Pinpoint the cell where the given text exists, returning its (x, y) midpoint coordinate. 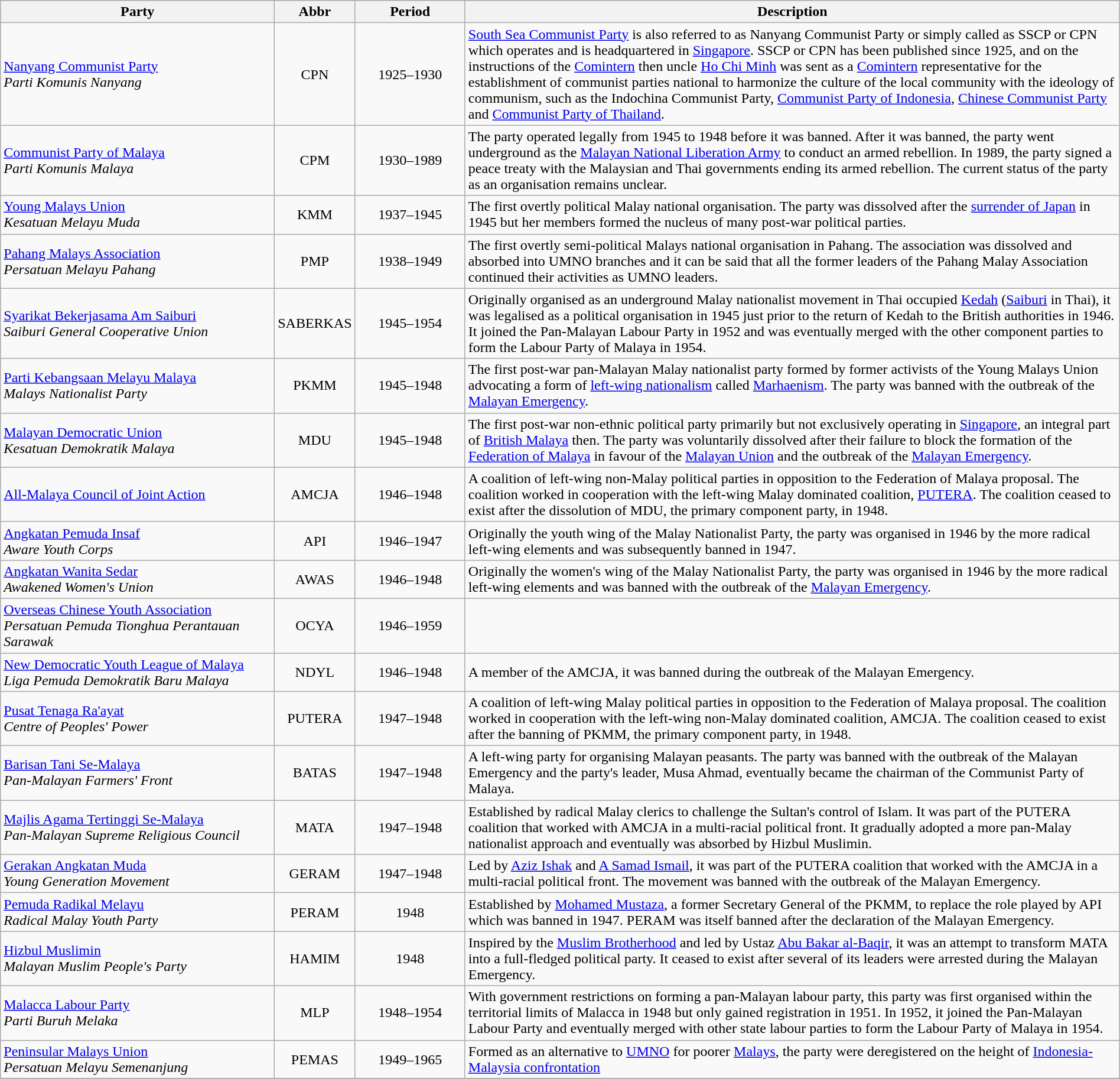
Angkatan Pemuda InsafAware Youth Corps (138, 541)
PERAM (315, 912)
All-Malaya Council of Joint Action (138, 494)
SABERKAS (315, 324)
1946–1947 (410, 541)
API (315, 541)
Nanyang Communist PartyParti Komunis Nanyang (138, 74)
GERAM (315, 874)
1949–1965 (410, 1060)
A member of the AMCJA, it was banned during the outbreak of the Malayan Emergency. (792, 672)
1945–1954 (410, 324)
NDYL (315, 672)
New Democratic Youth League of MalayaLiga Pemuda Demokratik Baru Malaya (138, 672)
Young Malays UnionKesatuan Melayu Muda (138, 215)
Gerakan Angkatan MudaYoung Generation Movement (138, 874)
MLP (315, 1013)
CPN (315, 74)
1930–1989 (410, 161)
Hizbul MusliminMalayan Muslim People's Party (138, 959)
AWAS (315, 579)
PMP (315, 261)
Pemuda Radikal MelayuRadical Malay Youth Party (138, 912)
AMCJA (315, 494)
Period (410, 12)
PUTERA (315, 719)
OCYA (315, 625)
1937–1945 (410, 215)
CPM (315, 161)
Abbr (315, 12)
Angkatan Wanita SedarAwakened Women's Union (138, 579)
1938–1949 (410, 261)
Barisan Tani Se-MalayaPan-Malayan Farmers' Front (138, 773)
Formed as an alternative to UMNO for poorer Malays, the party were deregistered on the height of Indonesia-Malaysia confrontation (792, 1060)
Communist Party of MalayaParti Komunis Malaya (138, 161)
1948–1954 (410, 1013)
1946–1959 (410, 625)
Malacca Labour PartyParti Buruh Melaka (138, 1013)
Parti Kebangsaan Melayu MalayaMalays Nationalist Party (138, 386)
Party (138, 12)
Description (792, 12)
Overseas Chinese Youth AssociationPersatuan Pemuda Tionghua Perantauan Sarawak (138, 625)
Pahang Malays AssociationPersatuan Melayu Pahang (138, 261)
Pusat Tenaga Ra'ayatCentre of Peoples' Power (138, 719)
PEMAS (315, 1060)
KMM (315, 215)
1925–1930 (410, 74)
PKMM (315, 386)
HAMIM (315, 959)
MATA (315, 827)
Malayan Democratic UnionKesatuan Demokratik Malaya (138, 440)
Peninsular Malays UnionPersatuan Melayu Semenanjung (138, 1060)
Majlis Agama Tertinggi Se-MalayaPan-Malayan Supreme Religious Council (138, 827)
BATAS (315, 773)
Syarikat Bekerjasama Am SaiburiSaiburi General Cooperative Union (138, 324)
MDU (315, 440)
